Pinpoint the cell where the given text exists, returning its (x, y) midpoint coordinate. 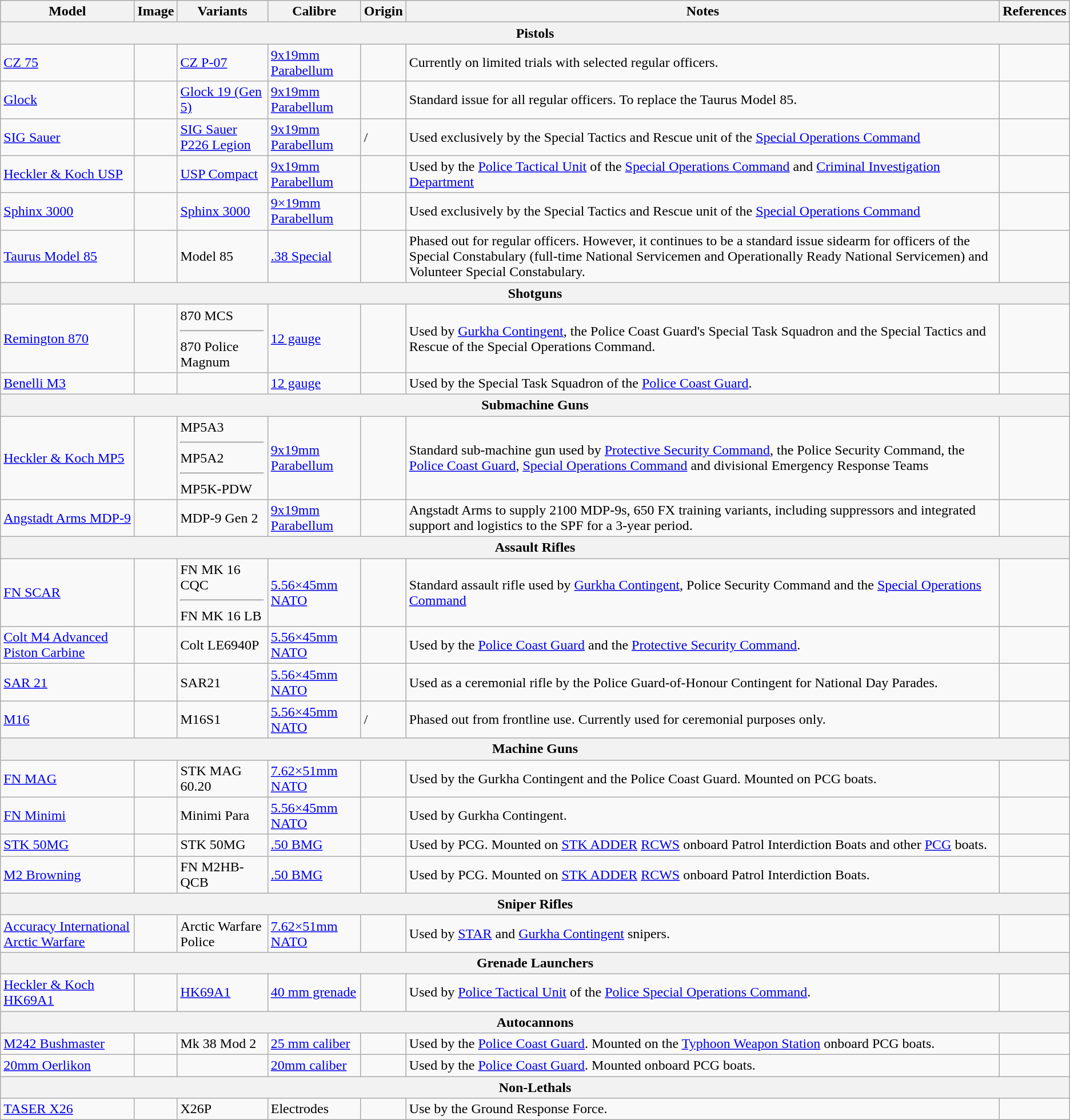
Accuracy International Arctic Warfare (67, 933)
MP5A3MP5A2MP5K-PDW (222, 458)
Used by Gurkha Contingent. (702, 815)
Standard assault rifle used by Gurkha Contingent, Police Security Command and the Special Operations Command (702, 592)
Used by PCG. Mounted on STK ADDER RCWS onboard Patrol Interdiction Boats. (702, 875)
Standard issue for all regular officers. To replace the Taurus Model 85. (702, 99)
USP Compact (222, 174)
SIG Sauer (67, 137)
40 mm grenade (314, 993)
SAR 21 (67, 683)
Used by STAR and Gurkha Contingent snipers. (702, 933)
Notes (702, 11)
Origin (383, 11)
Used as a ceremonial rifle by the Police Guard-of-Honour Contingent for National Day Parades. (702, 683)
M242 Bushmaster (67, 1044)
M16S1 (222, 719)
Used by Gurkha Contingent, the Police Coast Guard's Special Task Squadron and the Special Tactics and Rescue of the Special Operations Command. (702, 338)
Currently on limited trials with selected regular officers. (702, 63)
870 MCS 870 Police Magnum (222, 338)
25 mm caliber (314, 1044)
Image (155, 11)
SAR21 (222, 683)
Used by Police Tactical Unit of the Police Special Operations Command. (702, 993)
FN MK 16 CQCFN MK 16 LB (222, 592)
Angstadt Arms MDP-9 (67, 518)
FN Minimi (67, 815)
TASER X26 (67, 1109)
Grenade Launchers (535, 963)
X26P (222, 1109)
SIG Sauer P226 Legion (222, 137)
Autocannons (535, 1022)
FN M2HB-QCB (222, 875)
Electrodes (314, 1109)
MDP-9 Gen 2 (222, 518)
Colt LE6940P (222, 645)
Variants (222, 11)
CZ 75 (67, 63)
Minimi Para (222, 815)
Pistols (535, 33)
FN SCAR (67, 592)
Used by the Police Coast Guard. Mounted on the Typhoon Weapon Station onboard PCG boats. (702, 1044)
Model 85 (222, 256)
FN MAG (67, 779)
Calibre (314, 11)
Remington 870 (67, 338)
Mk 38 Mod 2 (222, 1044)
Non-Lethals (535, 1087)
Used by the Police Tactical Unit of the Special Operations Command and Criminal Investigation Department (702, 174)
Use by the Ground Response Force. (702, 1109)
Glock 19 (Gen 5) (222, 99)
Machine Guns (535, 749)
Used by the Police Coast Guard. Mounted onboard PCG boats. (702, 1066)
Shotguns (535, 293)
20mm caliber (314, 1066)
Heckler & Koch HK69A1 (67, 993)
Arctic Warfare Police (222, 933)
Sniper Rifles (535, 904)
Used by the Police Coast Guard and the Protective Security Command. (702, 645)
Used by PCG. Mounted on STK ADDER RCWS onboard Patrol Interdiction Boats and other PCG boats. (702, 845)
Used by the Special Task Squadron of the Police Coast Guard. (702, 383)
Taurus Model 85 (67, 256)
M2 Browning (67, 875)
9×19mm Parabellum (314, 212)
M16 (67, 719)
HK69A1 (222, 993)
Submachine Guns (535, 405)
Model (67, 11)
Benelli M3 (67, 383)
STK MAG 60.20 (222, 779)
Glock (67, 99)
Colt M4 Advanced Piston Carbine (67, 645)
.38 Special (314, 256)
CZ P-07 (222, 63)
References (1035, 11)
Heckler & Koch MP5 (67, 458)
Heckler & Koch USP (67, 174)
Phased out from frontline use. Currently used for ceremonial purposes only. (702, 719)
Used by the Gurkha Contingent and the Police Coast Guard. Mounted on PCG boats. (702, 779)
Assault Rifles (535, 548)
20mm Oerlikon (67, 1066)
